For the text-containing cell, return its midpoint in (x, y) coordinate format. 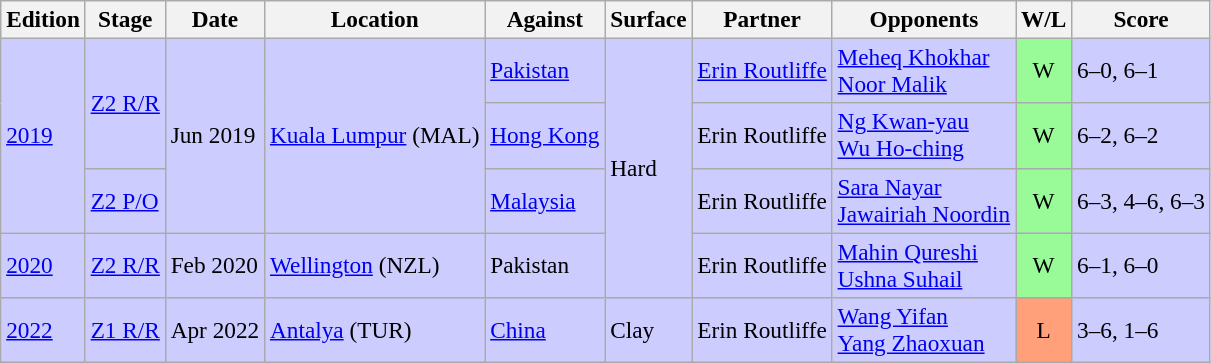
Sara NayarJawairiah Noordin (924, 200)
Surface (648, 19)
Score (1142, 19)
Hong Kong (545, 136)
Opponents (924, 19)
Clay (648, 330)
2019 (44, 135)
W/L (1044, 19)
Apr 2022 (214, 330)
Wang Yifan Yang Zhaoxuan (924, 330)
6–3, 4–6, 6–3 (1142, 200)
Meheq Khokhar Noor Malik (924, 70)
Jun 2019 (214, 135)
Edition (44, 19)
2020 (44, 264)
Antalya (TUR) (375, 330)
Stage (125, 19)
Wellington (NZL) (375, 264)
L (1044, 330)
Ng Kwan-yau Wu Ho-ching (924, 136)
6–1, 6–0 (1142, 264)
Z1 R/R (125, 330)
Kuala Lumpur (MAL) (375, 135)
2022 (44, 330)
Malaysia (545, 200)
China (545, 330)
6–2, 6–2 (1142, 136)
6–0, 6–1 (1142, 70)
Location (375, 19)
3–6, 1–6 (1142, 330)
Partner (762, 19)
Feb 2020 (214, 264)
Z2 P/O (125, 200)
Hard (648, 168)
Date (214, 19)
Against (545, 19)
Mahin Qureshi Ushna Suhail (924, 264)
